Locate the cell with the specified text and output its [X, Y] center coordinate. 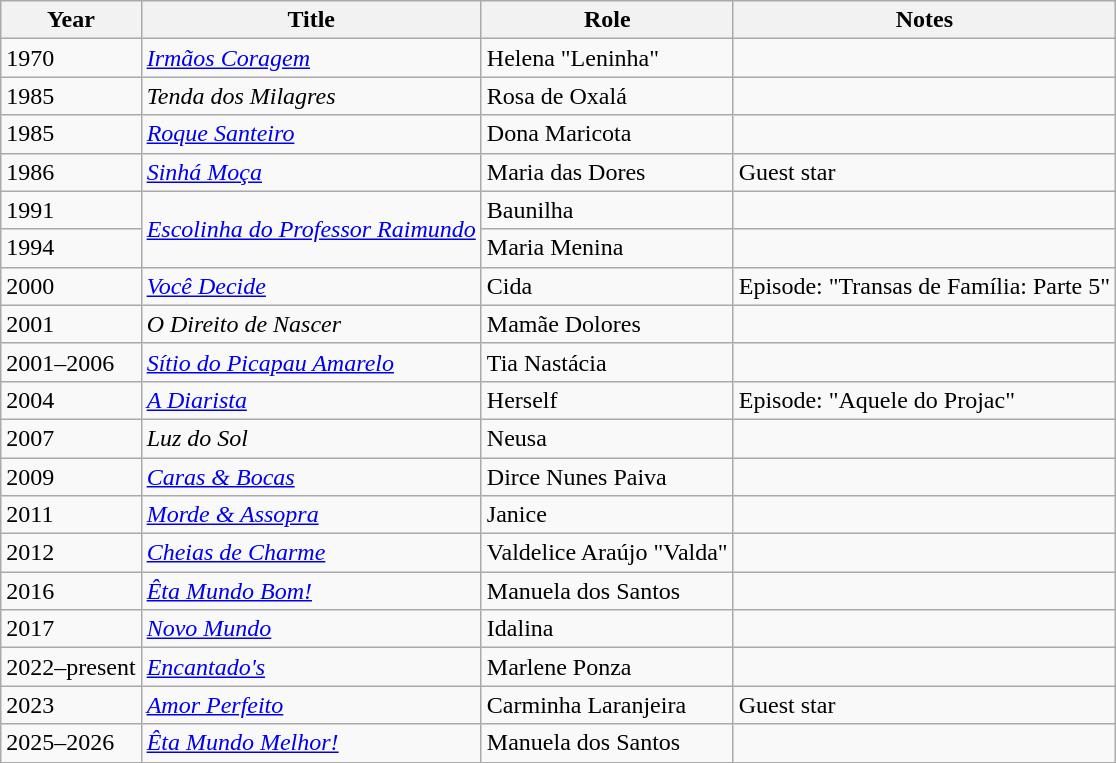
2012 [71, 553]
Baunilha [607, 210]
Janice [607, 515]
2011 [71, 515]
2000 [71, 286]
Herself [607, 400]
Morde & Assopra [311, 515]
Escolinha do Professor Raimundo [311, 229]
Valdelice Araújo "Valda" [607, 553]
Sítio do Picapau Amarelo [311, 362]
Tia Nastácia [607, 362]
Carminha Laranjeira [607, 705]
2001–2006 [71, 362]
Year [71, 20]
Maria das Dores [607, 172]
Amor Perfeito [311, 705]
2007 [71, 438]
2001 [71, 324]
Tenda dos Milagres [311, 96]
Irmãos Coragem [311, 58]
O Direito de Nascer [311, 324]
Você Decide [311, 286]
2023 [71, 705]
Cheias de Charme [311, 553]
Title [311, 20]
Novo Mundo [311, 629]
Maria Menina [607, 248]
2004 [71, 400]
2009 [71, 477]
A Diarista [311, 400]
1970 [71, 58]
Marlene Ponza [607, 667]
Êta Mundo Bom! [311, 591]
Neusa [607, 438]
1991 [71, 210]
Roque Santeiro [311, 134]
2017 [71, 629]
1986 [71, 172]
Role [607, 20]
Helena "Leninha" [607, 58]
Êta Mundo Melhor! [311, 743]
Episode: "Transas de Família: Parte 5" [924, 286]
Notes [924, 20]
2025–2026 [71, 743]
2022–present [71, 667]
Dirce Nunes Paiva [607, 477]
Episode: "Aquele do Projac" [924, 400]
1994 [71, 248]
Sinhá Moça [311, 172]
2016 [71, 591]
Idalina [607, 629]
Luz do Sol [311, 438]
Rosa de Oxalá [607, 96]
Encantado's [311, 667]
Dona Maricota [607, 134]
Mamãe Dolores [607, 324]
Caras & Bocas [311, 477]
Cida [607, 286]
